Identify which cell holds the provided text, then report its (x, y) central coordinate. 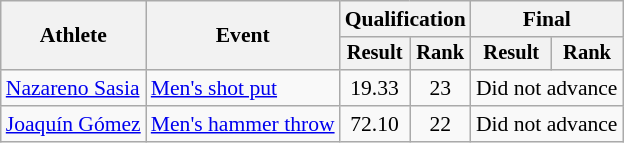
Men's hammer throw (243, 124)
Final (547, 19)
Joaquín Gómez (74, 124)
22 (440, 124)
23 (440, 88)
Men's shot put (243, 88)
Event (243, 36)
19.33 (375, 88)
72.10 (375, 124)
Qualification (406, 19)
Athlete (74, 36)
Nazareno Sasia (74, 88)
